Extract the [X, Y] coordinate from the center of the cell holding the provided text.  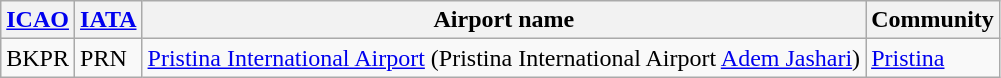
Pristina International Airport (Pristina International Airport Adem Jashari) [504, 58]
IATA [109, 20]
Airport name [504, 20]
Pristina [933, 58]
PRN [109, 58]
ICAO [38, 20]
BKPR [38, 58]
Community [933, 20]
